From the cell containing the given text, extract its center point as (X, Y) coordinate. 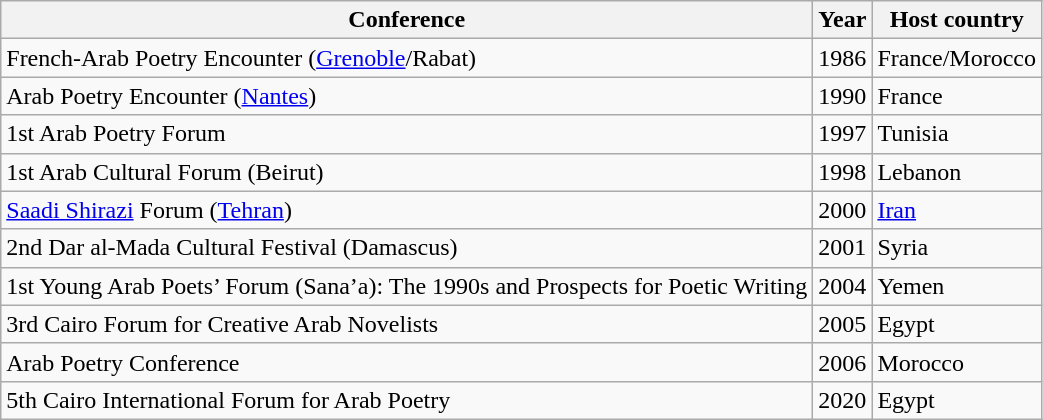
Iran (957, 210)
1st Arab Cultural Forum (Beirut) (407, 172)
Arab Poetry Encounter (Nantes) (407, 96)
3rd Cairo Forum for Creative Arab Novelists (407, 324)
Morocco (957, 362)
1st Arab Poetry Forum (407, 134)
Host country (957, 20)
2005 (842, 324)
5th Cairo International Forum for Arab Poetry (407, 400)
Tunisia (957, 134)
Yemen (957, 286)
1986 (842, 58)
Syria (957, 248)
Year (842, 20)
French-Arab Poetry Encounter (Grenoble/Rabat) (407, 58)
1998 (842, 172)
2000 (842, 210)
1990 (842, 96)
2001 (842, 248)
1997 (842, 134)
2004 (842, 286)
France (957, 96)
France/Morocco (957, 58)
2020 (842, 400)
1st Young Arab Poets’ Forum (Sana’a): The 1990s and Prospects for Poetic Writing (407, 286)
Saadi Shirazi Forum (Tehran) (407, 210)
2006 (842, 362)
Lebanon (957, 172)
Arab Poetry Conference (407, 362)
Conference (407, 20)
2nd Dar al-Mada Cultural Festival (Damascus) (407, 248)
